Provide the (X, Y) coordinate of the cell's center where the given text is located.  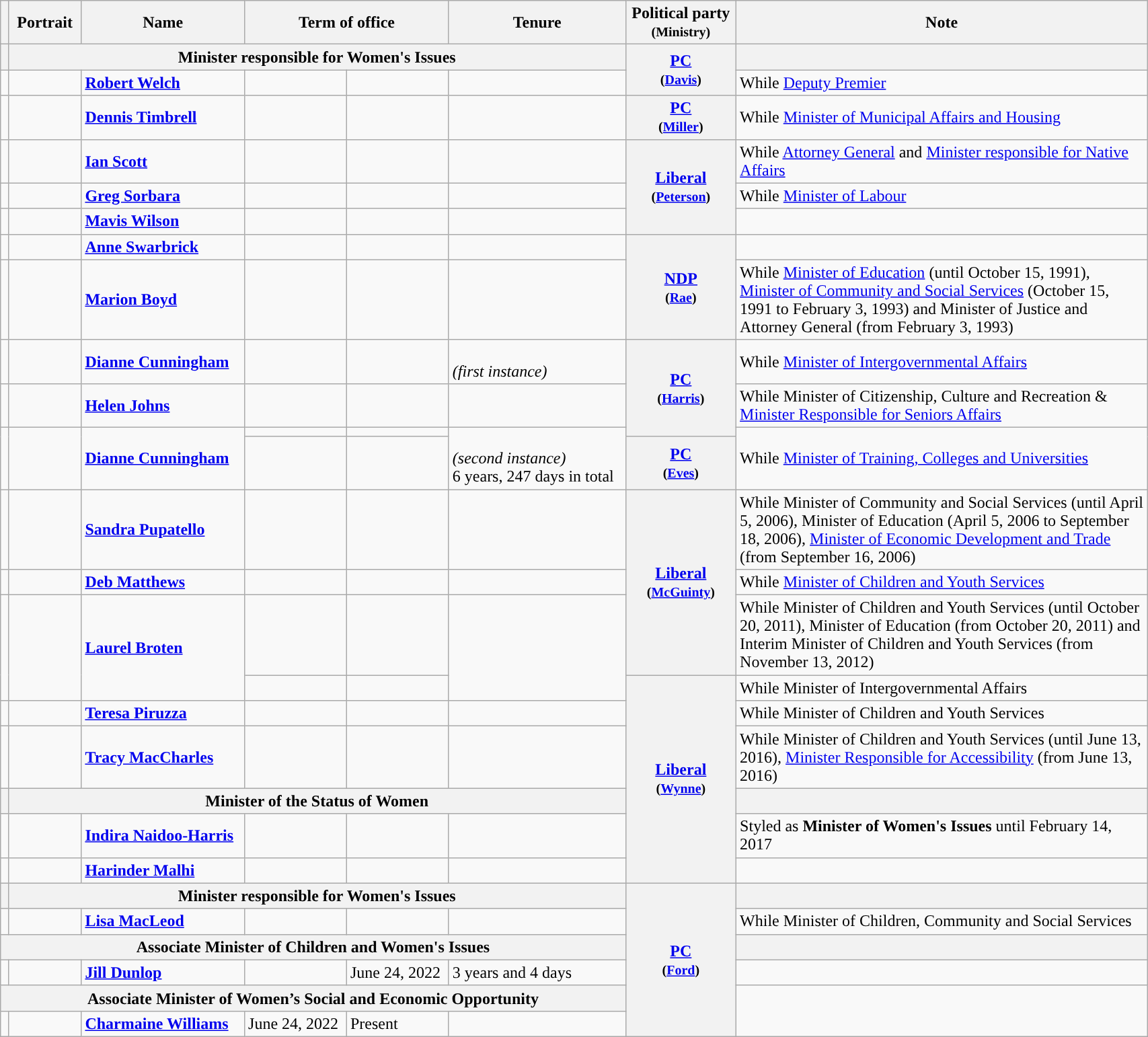
Dennis Timbrell (163, 117)
Marion Boyd (163, 300)
PC(Davis) (681, 70)
Associate Minister of Children and Women's Issues (313, 947)
Harinder Malhi (163, 870)
3 years and 4 days (537, 972)
Lisa MacLeod (163, 921)
PC(Miller) (681, 117)
Associate Minister of Women’s Social and Economic Opportunity (313, 998)
While Minister of Children and Youth Services (until June 13, 2016), Minister Responsible for Accessibility (from June 13, 2016) (942, 757)
PC(Ford) (681, 960)
Teresa Piruzza (163, 714)
Robert Welch (163, 83)
Liberal(Wynne) (681, 779)
Laurel Broten (163, 648)
(second instance)6 years, 247 days in total (537, 458)
While Attorney General and Minister responsible for Native Affairs (942, 161)
While Deputy Premier (942, 83)
While Minister of Citizenship, Culture and Recreation & Minister Responsible for Seniors Affairs (942, 405)
While Minister of Children, Community and Social Services (942, 921)
Present (397, 1024)
Ian Scott (163, 161)
Greg Sorbara (163, 196)
NDP(Rae) (681, 286)
Styled as Minister of Women's Issues until February 14, 2017 (942, 835)
Tracy MacCharles (163, 757)
While Minister of Labour (942, 196)
(first instance) (537, 362)
Mavis Wilson (163, 221)
PC(Harris) (681, 387)
PC(Eves) (681, 463)
Tenure (537, 23)
Portrait (44, 23)
Charmaine Williams (163, 1024)
While Minister of Municipal Affairs and Housing (942, 117)
Jill Dunlop (163, 972)
Anne Swarbrick (163, 247)
Political party(Ministry) (681, 23)
Sandra Pupatello (163, 530)
Indira Naidoo-Harris (163, 835)
Deb Matthews (163, 582)
Name (163, 23)
While Minister of Training, Colleges and Universities (942, 458)
Liberal(McGuinty) (681, 582)
Term of office (347, 23)
Minister of the Status of Women (317, 801)
Helen Johns (163, 405)
Liberal(Peterson) (681, 187)
Note (942, 23)
